Scan for the cell matching the given text and deliver its [X, Y] coordinate at center. 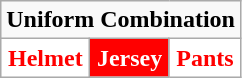
Jersey [130, 58]
Pants [204, 58]
Helmet [46, 58]
Uniform Combination [121, 20]
